Scan for the cell matching the given text and deliver its (X, Y) coordinate at center. 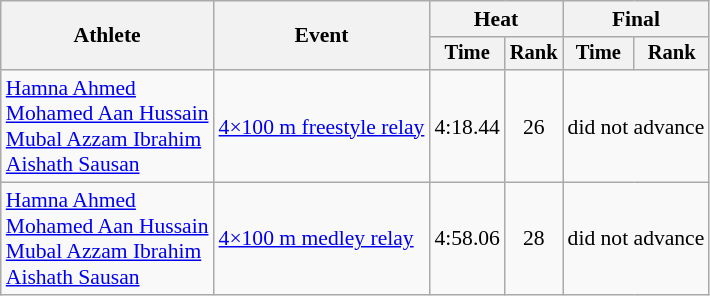
Final (636, 19)
26 (534, 126)
4:18.44 (466, 126)
4×100 m freestyle relay (322, 126)
28 (534, 239)
Athlete (108, 36)
Event (322, 36)
4:58.06 (466, 239)
Heat (496, 19)
4×100 m medley relay (322, 239)
